Identify which cell holds the provided text, then report its [X, Y] central coordinate. 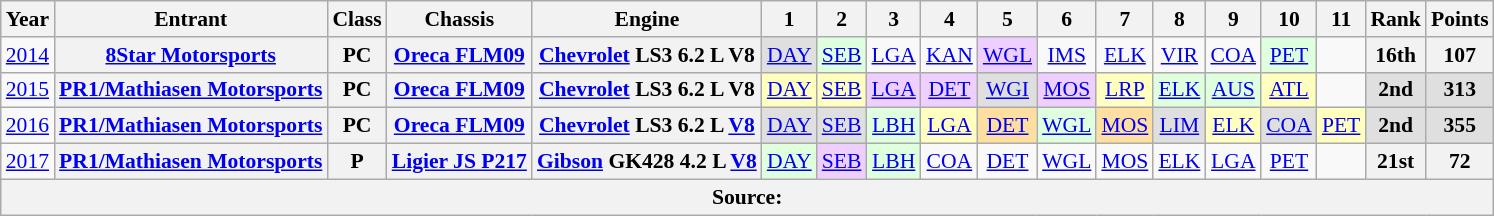
2 [842, 19]
11 [1342, 19]
9 [1233, 19]
KAN [950, 55]
5 [1008, 19]
Source: [748, 197]
LRP [1124, 90]
7 [1124, 19]
21st [1396, 162]
6 [1066, 19]
2016 [28, 126]
WGI [1008, 90]
4 [950, 19]
Points [1460, 19]
Entrant [190, 19]
3 [893, 19]
Ligier JS P217 [460, 162]
ATL [1289, 90]
10 [1289, 19]
2015 [28, 90]
355 [1460, 126]
2014 [28, 55]
16th [1396, 55]
Rank [1396, 19]
Year [28, 19]
8Star Motorsports [190, 55]
8 [1179, 19]
Engine [647, 19]
AUS [1233, 90]
LIM [1179, 126]
Class [356, 19]
Chassis [460, 19]
Gibson GK428 4.2 L V8 [647, 162]
VIR [1179, 55]
1 [790, 19]
107 [1460, 55]
P [356, 162]
313 [1460, 90]
IMS [1066, 55]
72 [1460, 162]
2017 [28, 162]
